From the cell containing the given text, extract its center point as [X, Y] coordinate. 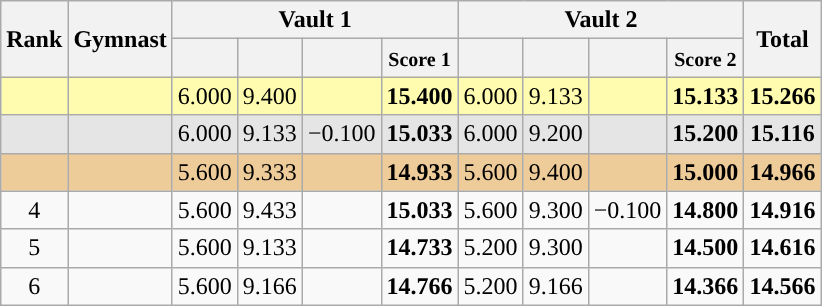
5 [34, 248]
Vault 1 [315, 20]
15.266 [782, 96]
15.000 [706, 172]
4 [34, 210]
Score 2 [706, 58]
14.766 [420, 286]
Rank [34, 39]
9.333 [270, 172]
14.566 [782, 286]
14.800 [706, 210]
14.500 [706, 248]
Vault 2 [601, 20]
15.133 [706, 96]
14.366 [706, 286]
14.733 [420, 248]
14.933 [420, 172]
Total [782, 39]
9.200 [556, 134]
6 [34, 286]
14.916 [782, 210]
14.966 [782, 172]
9.433 [270, 210]
14.616 [782, 248]
Score 1 [420, 58]
15.400 [420, 96]
Gymnast [120, 39]
15.116 [782, 134]
15.200 [706, 134]
